Return [x, y] of the center of cell containing provided text 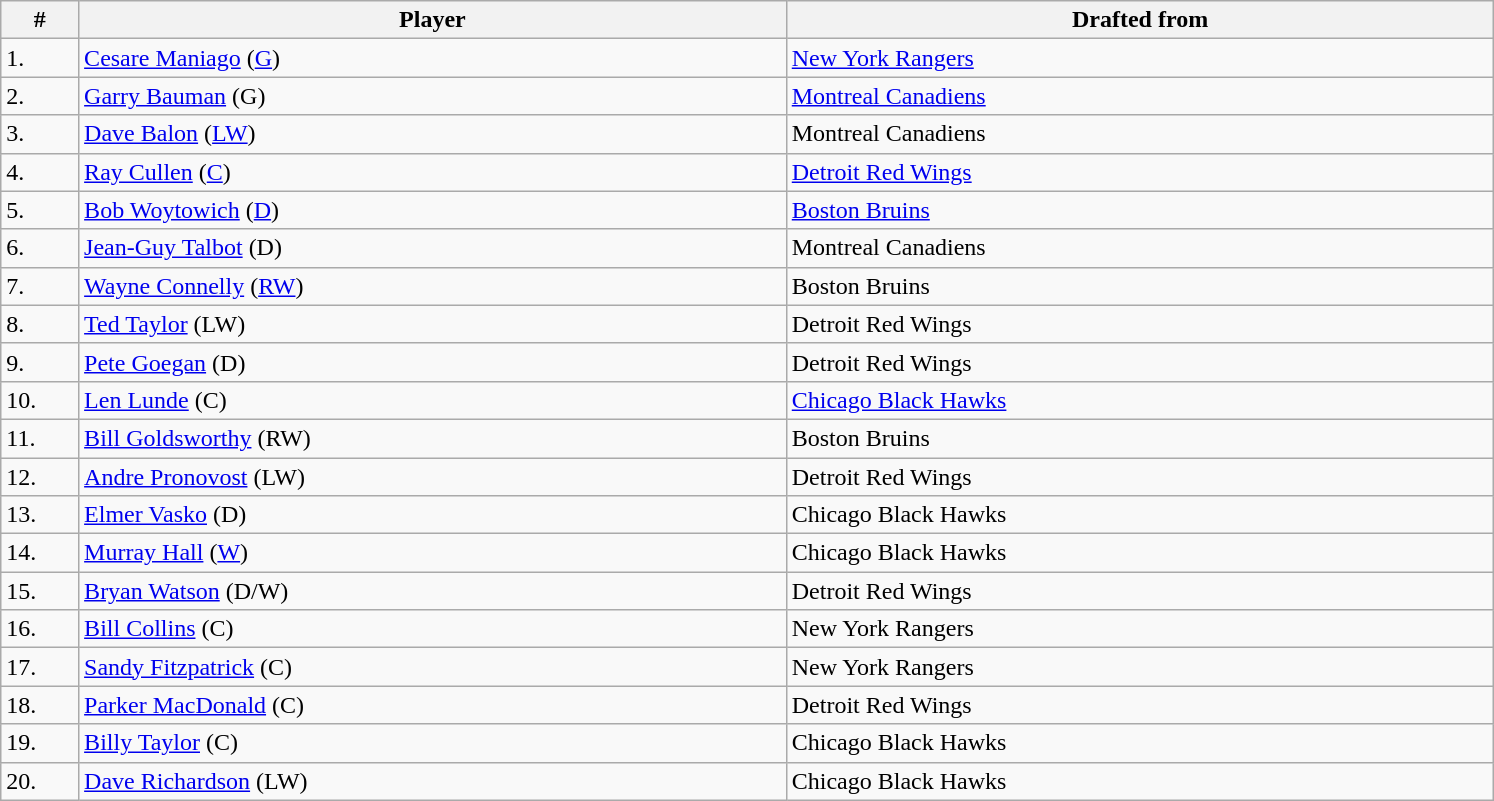
9. [40, 362]
11. [40, 438]
Andre Pronovost (LW) [433, 477]
19. [40, 743]
Ted Taylor (LW) [433, 324]
Garry Bauman (G) [433, 96]
Ray Cullen (C) [433, 172]
8. [40, 324]
Pete Goegan (D) [433, 362]
Dave Richardson (LW) [433, 781]
6. [40, 248]
3. [40, 134]
Sandy Fitzpatrick (C) [433, 667]
Parker MacDonald (C) [433, 705]
Player [433, 20]
Billy Taylor (C) [433, 743]
12. [40, 477]
13. [40, 515]
Jean-Guy Talbot (D) [433, 248]
Elmer Vasko (D) [433, 515]
1. [40, 58]
Len Lunde (C) [433, 400]
15. [40, 591]
2. [40, 96]
Drafted from [1140, 20]
17. [40, 667]
# [40, 20]
Bryan Watson (D/W) [433, 591]
10. [40, 400]
Bob Woytowich (D) [433, 210]
Wayne Connelly (RW) [433, 286]
Murray Hall (W) [433, 553]
20. [40, 781]
14. [40, 553]
5. [40, 210]
18. [40, 705]
Bill Goldsworthy (RW) [433, 438]
16. [40, 629]
4. [40, 172]
Dave Balon (LW) [433, 134]
7. [40, 286]
Bill Collins (C) [433, 629]
Cesare Maniago (G) [433, 58]
